Extract the (x, y) coordinate from the center of the cell holding the provided text.  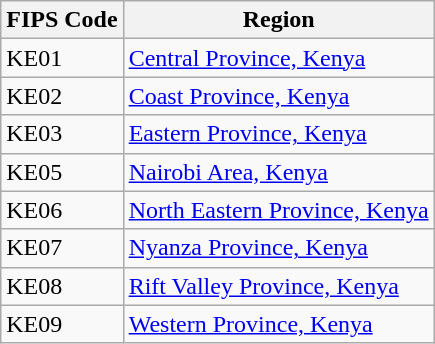
KE01 (62, 58)
KE08 (62, 286)
KE06 (62, 210)
Rift Valley Province, Kenya (278, 286)
FIPS Code (62, 20)
Eastern Province, Kenya (278, 134)
Nairobi Area, Kenya (278, 172)
Coast Province, Kenya (278, 96)
Central Province, Kenya (278, 58)
KE09 (62, 324)
Western Province, Kenya (278, 324)
KE07 (62, 248)
KE02 (62, 96)
North Eastern Province, Kenya (278, 210)
KE05 (62, 172)
KE03 (62, 134)
Nyanza Province, Kenya (278, 248)
Region (278, 20)
